Identify which cell holds the provided text, then report its [x, y] central coordinate. 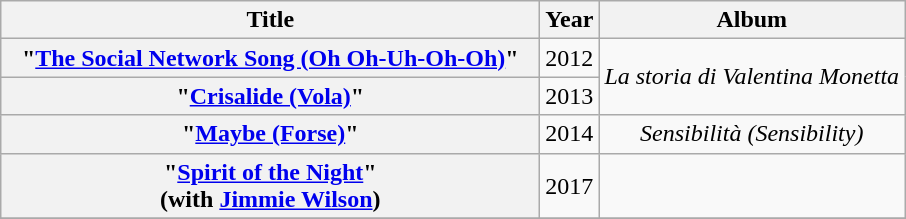
"Maybe (Forse)" [270, 134]
Year [570, 20]
2013 [570, 96]
"Spirit of the Night"(with Jimmie Wilson) [270, 186]
2012 [570, 58]
Sensibilità (Sensibility) [752, 134]
2014 [570, 134]
Title [270, 20]
La storia di Valentina Monetta [752, 77]
"Crisalide (Vola)" [270, 96]
2017 [570, 186]
"The Social Network Song (Oh Oh-Uh-Oh-Oh)" [270, 58]
Album [752, 20]
